Pinpoint the cell where the given text exists, returning its [X, Y] midpoint coordinate. 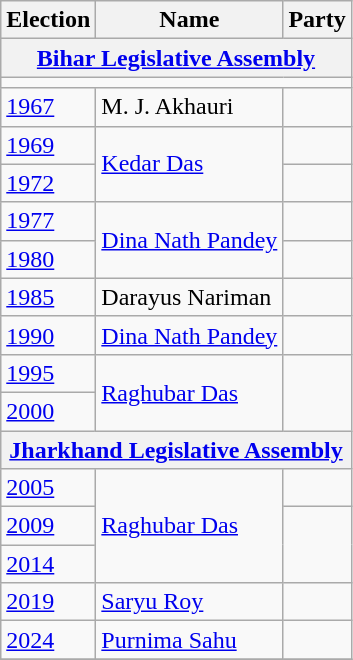
2005 [48, 488]
Party [317, 20]
1969 [48, 145]
2009 [48, 526]
1967 [48, 107]
2000 [48, 411]
Name [190, 20]
2014 [48, 564]
2019 [48, 602]
Saryu Roy [190, 602]
Kedar Das [190, 164]
M. J. Akhauri [190, 107]
Bihar Legislative Assembly [176, 58]
1985 [48, 297]
1980 [48, 259]
Election [48, 20]
Darayus Nariman [190, 297]
2024 [48, 640]
Jharkhand Legislative Assembly [176, 449]
1990 [48, 335]
1995 [48, 373]
1977 [48, 221]
1972 [48, 183]
Purnima Sahu [190, 640]
